Extract the (x, y) coordinate from the center of the cell holding the provided text.  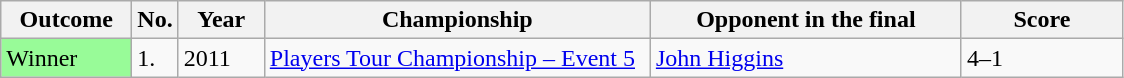
Score (1042, 20)
1. (155, 58)
Championship (457, 20)
Year (221, 20)
Players Tour Championship – Event 5 (457, 58)
Outcome (66, 20)
John Higgins (806, 58)
Winner (66, 58)
No. (155, 20)
Opponent in the final (806, 20)
2011 (221, 58)
4–1 (1042, 58)
